From the cell containing the given text, extract its center point as [x, y] coordinate. 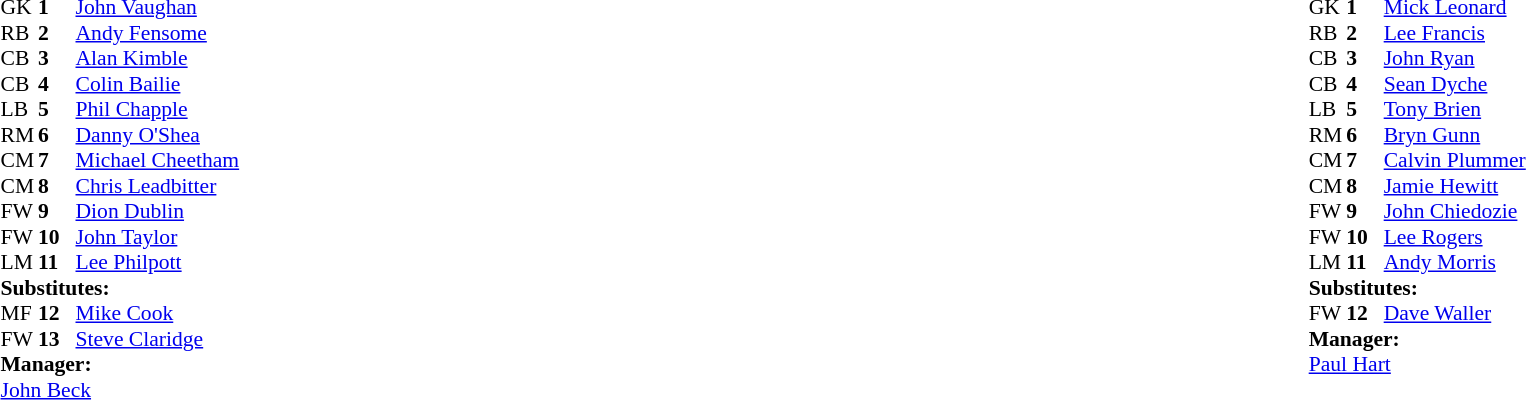
Phil Chapple [158, 109]
Calvin Plummer [1455, 161]
MF [19, 313]
Jamie Hewitt [1455, 186]
13 [57, 339]
Lee Philpott [158, 263]
John Taylor [158, 237]
John Chiedozie [1455, 211]
Mike Cook [158, 313]
Andy Morris [1455, 263]
Steve Claridge [158, 339]
Dave Waller [1455, 313]
John Ryan [1455, 59]
Dion Dublin [158, 211]
Paul Hart [1418, 365]
Bryn Gunn [1455, 135]
Chris Leadbitter [158, 186]
Sean Dyche [1455, 84]
Colin Bailie [158, 84]
Lee Francis [1455, 33]
Tony Brien [1455, 109]
Danny O'Shea [158, 135]
Lee Rogers [1455, 237]
Alan Kimble [158, 59]
Michael Cheetham [158, 161]
Andy Fensome [158, 33]
